Output the (x, y) coordinate of the center of the cell containing the given text.  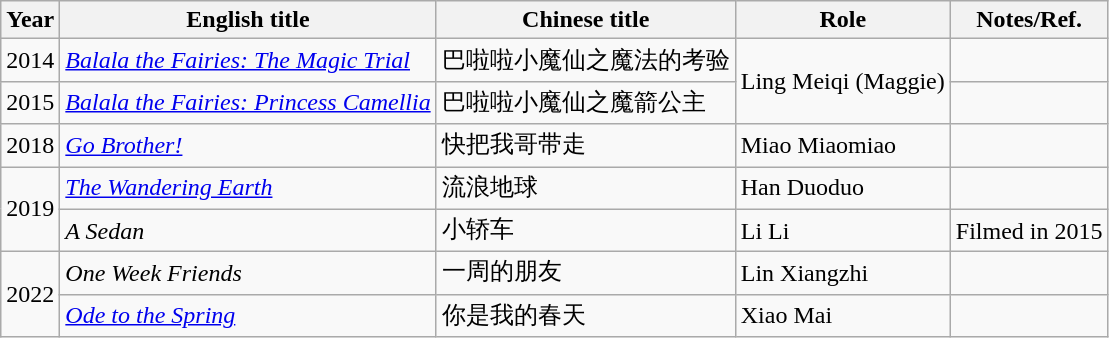
巴啦啦小魔仙之魔法的考验 (586, 60)
2019 (30, 208)
小轿车 (586, 230)
Xiao Mai (842, 316)
2022 (30, 294)
巴啦啦小魔仙之魔箭公主 (586, 102)
Li Li (842, 230)
Lin Xiangzhi (842, 274)
Year (30, 20)
一周的朋友 (586, 274)
快把我哥带走 (586, 146)
你是我的春天 (586, 316)
Role (842, 20)
2014 (30, 60)
Balala the Fairies: The Magic Trial (248, 60)
流浪地球 (586, 188)
One Week Friends (248, 274)
Balala the Fairies: Princess Camellia (248, 102)
Go Brother! (248, 146)
Notes/Ref. (1029, 20)
Han Duoduo (842, 188)
The Wandering Earth (248, 188)
Chinese title (586, 20)
Miao Miaomiao (842, 146)
2018 (30, 146)
Ode to the Spring (248, 316)
Ling Meiqi (Maggie) (842, 82)
A Sedan (248, 230)
Filmed in 2015 (1029, 230)
2015 (30, 102)
English title (248, 20)
